Return the [x, y] coordinate for the center point of the cell that contains the specified text.  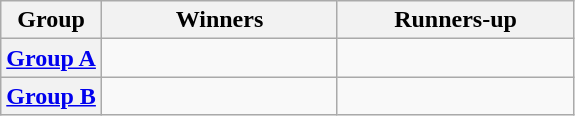
Group A [52, 58]
Runners-up [455, 20]
Winners [219, 20]
Group [52, 20]
Group B [52, 96]
